Detect which cell encompasses the target text, then output its (X, Y) center coordinate. 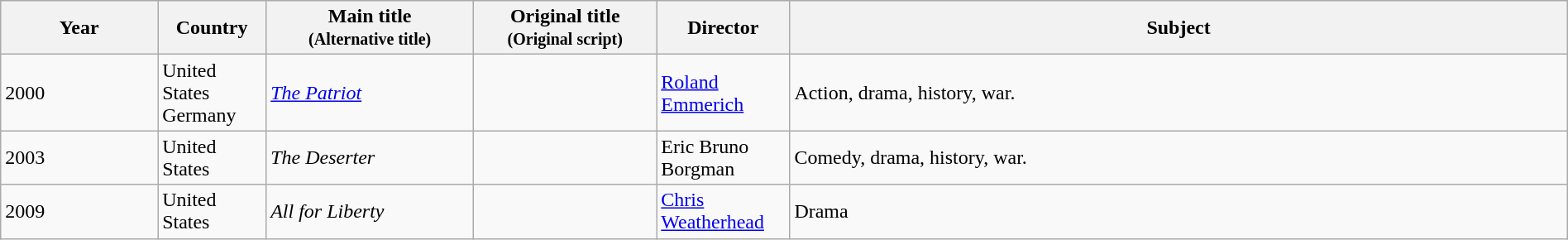
2000 (79, 93)
All for Liberty (370, 212)
Year (79, 28)
Action, drama, history, war. (1178, 93)
Eric Bruno Borgman (723, 157)
Chris Weatherhead (723, 212)
Original title(Original script) (566, 28)
Drama (1178, 212)
Director (723, 28)
United StatesGermany (212, 93)
2003 (79, 157)
The Patriot (370, 93)
2009 (79, 212)
Country (212, 28)
Subject (1178, 28)
Main title(Alternative title) (370, 28)
Comedy, drama, history, war. (1178, 157)
The Deserter (370, 157)
Roland Emmerich (723, 93)
